Identify which cell holds the provided text, then report its [x, y] central coordinate. 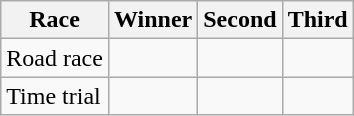
Race [55, 20]
Winner [152, 20]
Second [240, 20]
Time trial [55, 96]
Third [318, 20]
Road race [55, 58]
